From the cell containing the given text, extract its center point as (X, Y) coordinate. 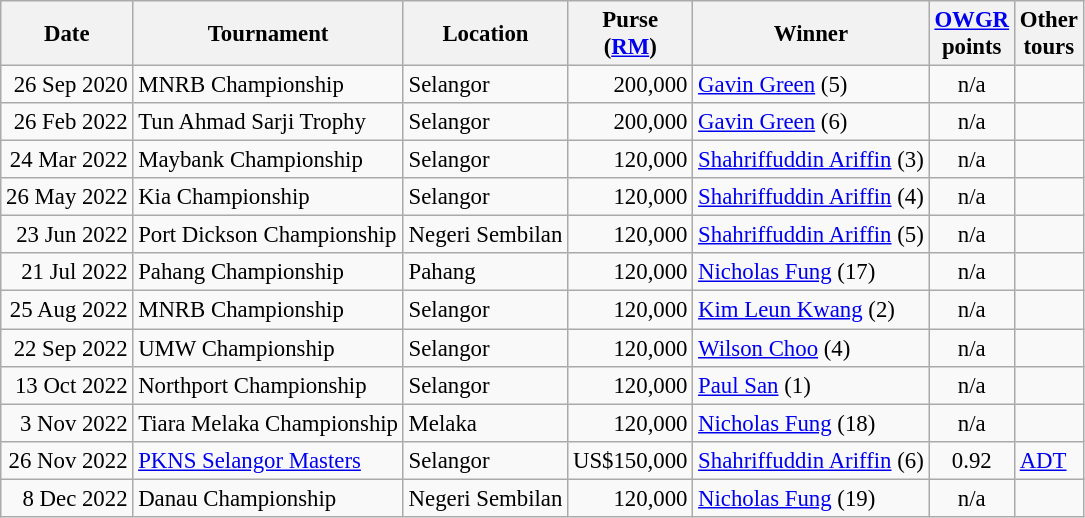
US$150,000 (630, 460)
Pahang (485, 273)
Nicholas Fung (19) (811, 498)
Port Dickson Championship (268, 235)
21 Jul 2022 (67, 273)
13 Oct 2022 (67, 385)
UMW Championship (268, 348)
Danau Championship (268, 498)
Kim Leun Kwang (2) (811, 310)
25 Aug 2022 (67, 310)
Shahriffuddin Ariffin (5) (811, 235)
Kia Championship (268, 197)
Pahang Championship (268, 273)
Gavin Green (6) (811, 122)
Tiara Melaka Championship (268, 423)
Tournament (268, 34)
Purse(RM) (630, 34)
PKNS Selangor Masters (268, 460)
26 Nov 2022 (67, 460)
Winner (811, 34)
3 Nov 2022 (67, 423)
Tun Ahmad Sarji Trophy (268, 122)
Maybank Championship (268, 160)
23 Jun 2022 (67, 235)
Shahriffuddin Ariffin (4) (811, 197)
Othertours (1048, 34)
Shahriffuddin Ariffin (3) (811, 160)
24 Mar 2022 (67, 160)
26 May 2022 (67, 197)
OWGRpoints (972, 34)
Nicholas Fung (17) (811, 273)
22 Sep 2022 (67, 348)
Shahriffuddin Ariffin (6) (811, 460)
8 Dec 2022 (67, 498)
Nicholas Fung (18) (811, 423)
ADT (1048, 460)
26 Sep 2020 (67, 85)
Location (485, 34)
0.92 (972, 460)
Date (67, 34)
Wilson Choo (4) (811, 348)
Paul San (1) (811, 385)
Northport Championship (268, 385)
Melaka (485, 423)
Gavin Green (5) (811, 85)
26 Feb 2022 (67, 122)
